Return [X, Y] of the center of cell containing provided text 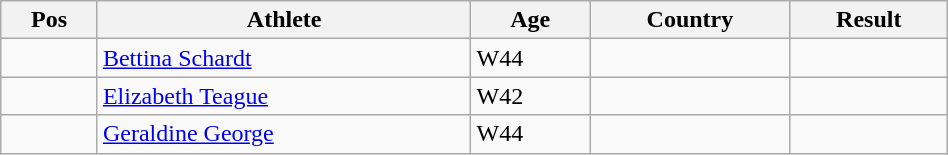
Bettina Schardt [284, 58]
Athlete [284, 20]
Age [530, 20]
W42 [530, 96]
Pos [50, 20]
Result [868, 20]
Elizabeth Teague [284, 96]
Country [690, 20]
Geraldine George [284, 134]
